Identify which cell holds the provided text, then report its [x, y] central coordinate. 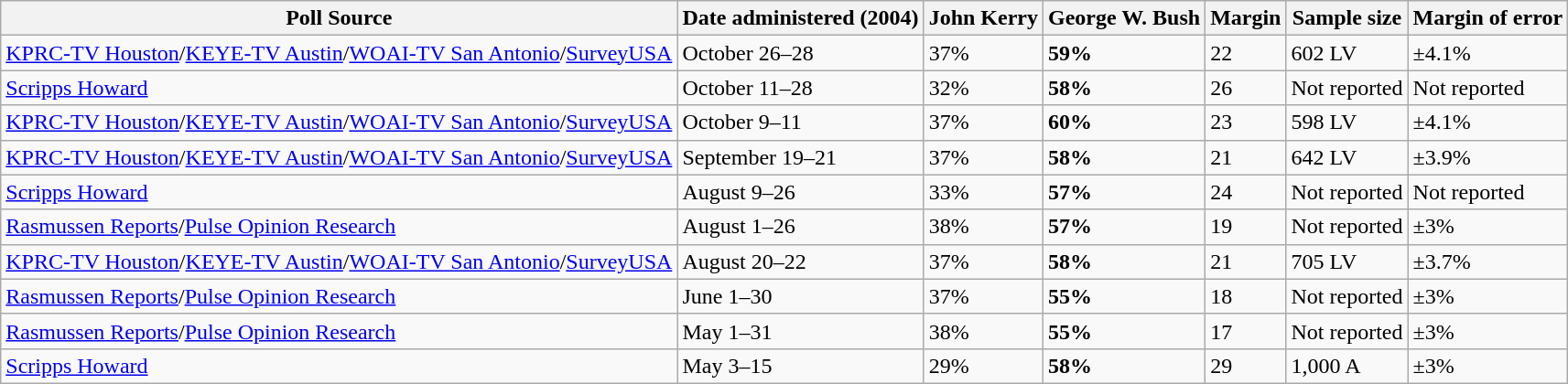
26 [1246, 88]
John Kerry [983, 18]
1,000 A [1347, 366]
17 [1246, 331]
18 [1246, 296]
23 [1246, 123]
George W. Bush [1124, 18]
October 26–28 [800, 53]
705 LV [1347, 261]
August 9–26 [800, 192]
33% [983, 192]
59% [1124, 53]
August 20–22 [800, 261]
October 11–28 [800, 88]
60% [1124, 123]
August 1–26 [800, 227]
19 [1246, 227]
29 [1246, 366]
602 LV [1347, 53]
29% [983, 366]
September 19–21 [800, 157]
May 1–31 [800, 331]
±3.9% [1488, 157]
May 3–15 [800, 366]
22 [1246, 53]
24 [1246, 192]
Margin [1246, 18]
32% [983, 88]
Date administered (2004) [800, 18]
598 LV [1347, 123]
June 1–30 [800, 296]
±3.7% [1488, 261]
Margin of error [1488, 18]
Poll Source [339, 18]
642 LV [1347, 157]
October 9–11 [800, 123]
Sample size [1347, 18]
